For the text-containing cell, return its midpoint in [X, Y] coordinate format. 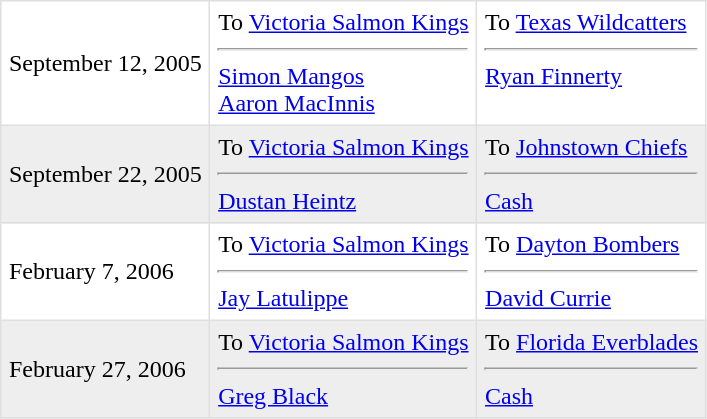
February 7, 2006 [106, 272]
To Victoria Salmon KingsSimon MangosAaron MacInnis [344, 63]
To Victoria Salmon KingsDustan Heintz [344, 174]
To Texas WildcattersRyan Finnerty [592, 63]
To Johnstown ChiefsCash [592, 174]
To Victoria Salmon KingsJay Latulippe [344, 272]
To Victoria Salmon KingsGreg Black [344, 369]
February 27, 2006 [106, 369]
September 22, 2005 [106, 174]
September 12, 2005 [106, 63]
To Dayton BombersDavid Currie [592, 272]
To Florida EverbladesCash [592, 369]
